Return the (X, Y) coordinate for the center point of the cell that contains the specified text.  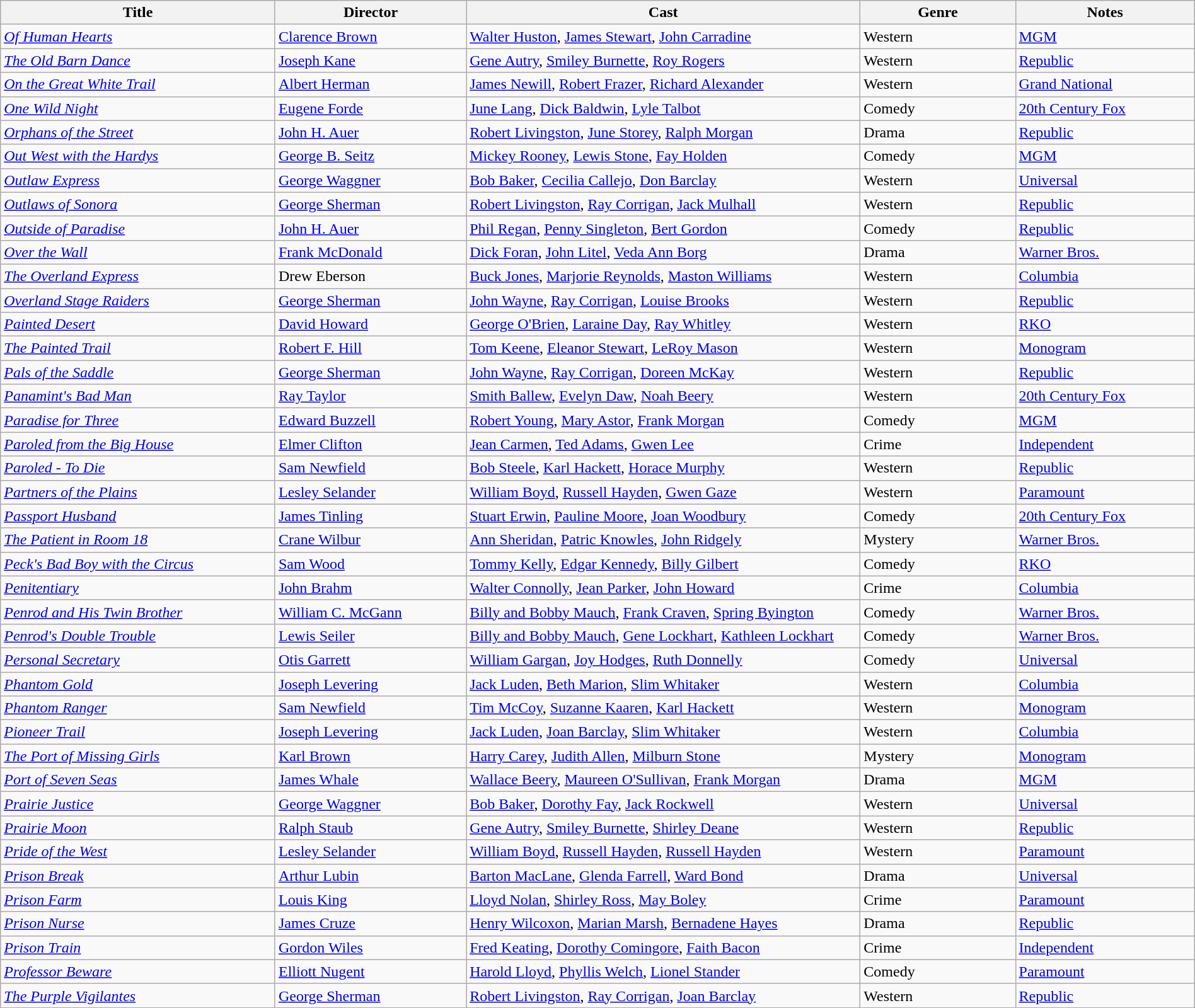
Robert Livingston, Ray Corrigan, Joan Barclay (663, 995)
Gordon Wiles (371, 948)
Ann Sheridan, Patric Knowles, John Ridgely (663, 540)
Otis Garrett (371, 660)
James Whale (371, 780)
Prairie Moon (138, 828)
Out West with the Hardys (138, 156)
Paradise for Three (138, 420)
The Patient in Room 18 (138, 540)
Penrod and His Twin Brother (138, 612)
Title (138, 13)
Eugene Forde (371, 108)
Outlaw Express (138, 180)
Joseph Kane (371, 60)
Cast (663, 13)
Robert Young, Mary Astor, Frank Morgan (663, 420)
The Purple Vigilantes (138, 995)
Walter Connolly, Jean Parker, John Howard (663, 588)
John Wayne, Ray Corrigan, Doreen McKay (663, 372)
Bob Baker, Cecilia Callejo, Don Barclay (663, 180)
Crane Wilbur (371, 540)
Elliott Nugent (371, 971)
George B. Seitz (371, 156)
James Tinling (371, 516)
James Cruze (371, 924)
Notes (1105, 13)
Overland Stage Raiders (138, 301)
Louis King (371, 900)
William Gargan, Joy Hodges, Ruth Donnelly (663, 660)
Outside of Paradise (138, 228)
Robert Livingston, Ray Corrigan, Jack Mulhall (663, 204)
Prison Nurse (138, 924)
Ray Taylor (371, 396)
One Wild Night (138, 108)
Orphans of the Street (138, 132)
Wallace Beery, Maureen O'Sullivan, Frank Morgan (663, 780)
William Boyd, Russell Hayden, Gwen Gaze (663, 492)
Tim McCoy, Suzanne Kaaren, Karl Hackett (663, 708)
Buck Jones, Marjorie Reynolds, Maston Williams (663, 276)
Frank McDonald (371, 252)
Professor Beware (138, 971)
Tommy Kelly, Edgar Kennedy, Billy Gilbert (663, 564)
Penitentiary (138, 588)
Arthur Lubin (371, 876)
Mickey Rooney, Lewis Stone, Fay Holden (663, 156)
Dick Foran, John Litel, Veda Ann Borg (663, 252)
Personal Secretary (138, 660)
Lloyd Nolan, Shirley Ross, May Boley (663, 900)
The Old Barn Dance (138, 60)
Karl Brown (371, 756)
Elmer Clifton (371, 444)
Harry Carey, Judith Allen, Milburn Stone (663, 756)
Robert F. Hill (371, 348)
Drew Eberson (371, 276)
Partners of the Plains (138, 492)
Albert Herman (371, 84)
Prairie Justice (138, 804)
Smith Ballew, Evelyn Daw, Noah Beery (663, 396)
Clarence Brown (371, 37)
Outlaws of Sonora (138, 204)
Director (371, 13)
Tom Keene, Eleanor Stewart, LeRoy Mason (663, 348)
Passport Husband (138, 516)
Painted Desert (138, 324)
Penrod's Double Trouble (138, 636)
The Painted Trail (138, 348)
Gene Autry, Smiley Burnette, Roy Rogers (663, 60)
Prison Farm (138, 900)
Phantom Ranger (138, 708)
John Brahm (371, 588)
Port of Seven Seas (138, 780)
Sam Wood (371, 564)
Paroled from the Big House (138, 444)
Gene Autry, Smiley Burnette, Shirley Deane (663, 828)
Of Human Hearts (138, 37)
Billy and Bobby Mauch, Gene Lockhart, Kathleen Lockhart (663, 636)
William Boyd, Russell Hayden, Russell Hayden (663, 852)
Henry Wilcoxon, Marian Marsh, Bernadene Hayes (663, 924)
Prison Break (138, 876)
Pals of the Saddle (138, 372)
The Port of Missing Girls (138, 756)
Bob Baker, Dorothy Fay, Jack Rockwell (663, 804)
Pioneer Trail (138, 732)
Billy and Bobby Mauch, Frank Craven, Spring Byington (663, 612)
Bob Steele, Karl Hackett, Horace Murphy (663, 468)
Prison Train (138, 948)
Ralph Staub (371, 828)
On the Great White Trail (138, 84)
John Wayne, Ray Corrigan, Louise Brooks (663, 301)
James Newill, Robert Frazer, Richard Alexander (663, 84)
Robert Livingston, June Storey, Ralph Morgan (663, 132)
William C. McGann (371, 612)
Harold Lloyd, Phyllis Welch, Lionel Stander (663, 971)
Pride of the West (138, 852)
Peck's Bad Boy with the Circus (138, 564)
Grand National (1105, 84)
June Lang, Dick Baldwin, Lyle Talbot (663, 108)
Barton MacLane, Glenda Farrell, Ward Bond (663, 876)
Fred Keating, Dorothy Comingore, Faith Bacon (663, 948)
Over the Wall (138, 252)
Genre (938, 13)
Lewis Seiler (371, 636)
George O'Brien, Laraine Day, Ray Whitley (663, 324)
Edward Buzzell (371, 420)
David Howard (371, 324)
Panamint's Bad Man (138, 396)
Phantom Gold (138, 684)
Jean Carmen, Ted Adams, Gwen Lee (663, 444)
Stuart Erwin, Pauline Moore, Joan Woodbury (663, 516)
Walter Huston, James Stewart, John Carradine (663, 37)
Paroled - To Die (138, 468)
Jack Luden, Joan Barclay, Slim Whitaker (663, 732)
The Overland Express (138, 276)
Jack Luden, Beth Marion, Slim Whitaker (663, 684)
Phil Regan, Penny Singleton, Bert Gordon (663, 228)
